Find where the given text appears and provide that cell's center as [x, y] coordinate. 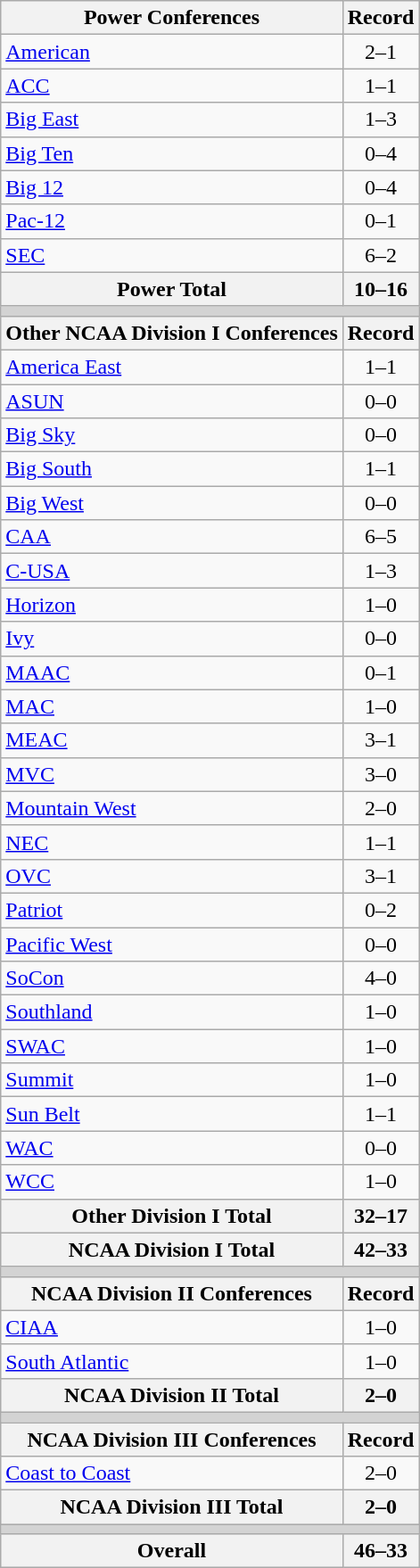
0–2 [381, 910]
6–2 [381, 255]
Ivy [172, 639]
America East [172, 367]
Power Conferences [172, 18]
SEC [172, 255]
ACC [172, 86]
C-USA [172, 571]
OVC [172, 876]
Big South [172, 469]
CAA [172, 537]
WCC [172, 1182]
42–33 [381, 1250]
WAC [172, 1148]
MAC [172, 706]
Horizon [172, 605]
4–0 [381, 978]
46–33 [381, 1551]
Other NCAA Division I Conferences [172, 333]
NCAA Division II Conferences [172, 1293]
Power Total [172, 289]
MAAC [172, 673]
Southland [172, 1012]
Mountain West [172, 808]
Overall [172, 1551]
MVC [172, 774]
6–5 [381, 537]
MEAC [172, 740]
CIAA [172, 1327]
32–17 [381, 1216]
Big Ten [172, 153]
Big Sky [172, 435]
Pacific West [172, 945]
Coast to Coast [172, 1473]
Big 12 [172, 187]
Other Division I Total [172, 1216]
2–1 [381, 52]
NCAA Division III Total [172, 1507]
Patriot [172, 910]
Big East [172, 120]
NCAA Division II Total [172, 1395]
10–16 [381, 289]
SWAC [172, 1046]
3–0 [381, 774]
Sun Belt [172, 1114]
NEC [172, 842]
ASUN [172, 400]
Summit [172, 1080]
SoCon [172, 978]
NCAA Division I Total [172, 1250]
Big West [172, 503]
American [172, 52]
Pac-12 [172, 221]
South Atlantic [172, 1361]
NCAA Division III Conferences [172, 1439]
